Find where the given text appears and provide that cell's center as [x, y] coordinate. 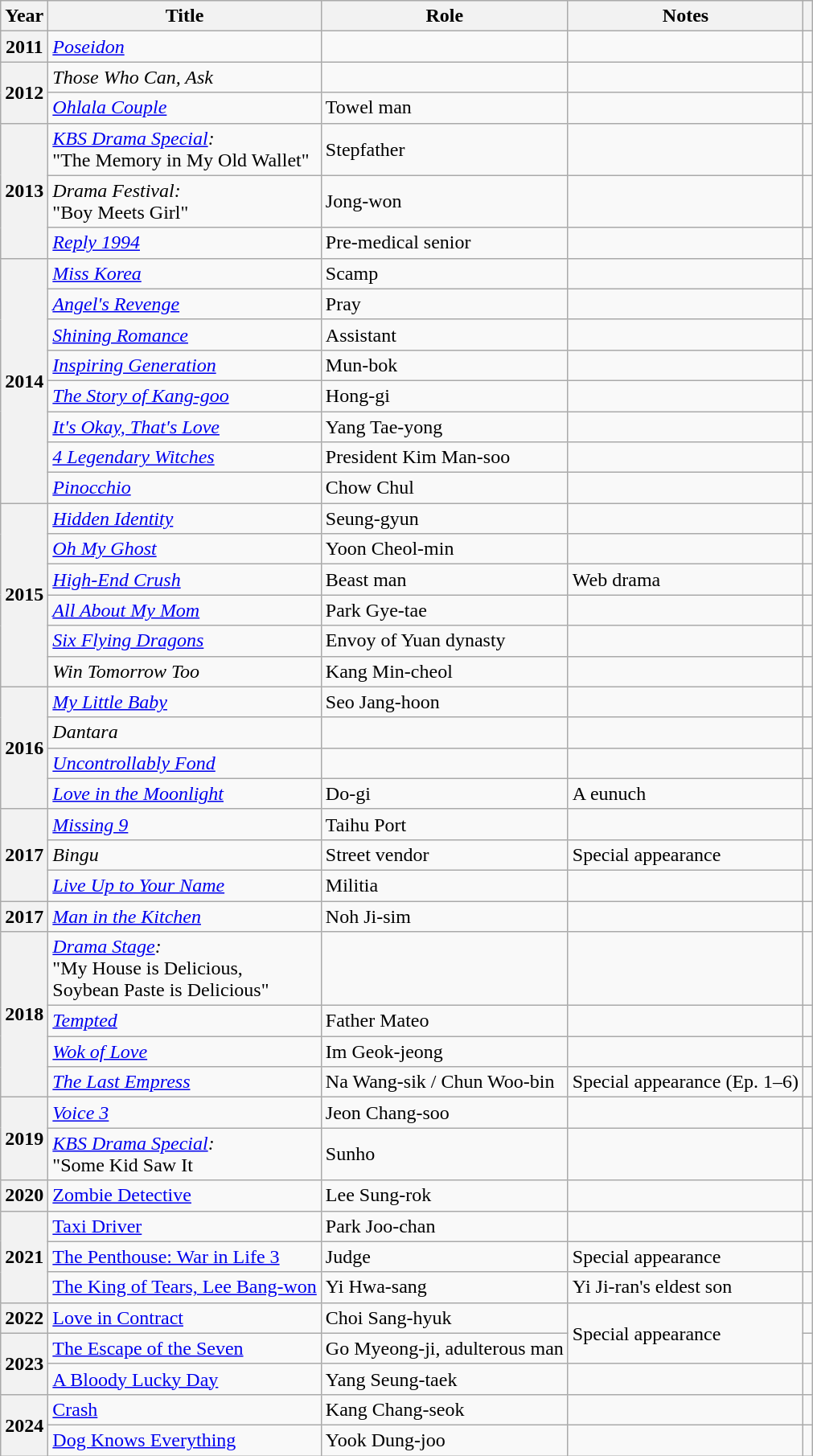
Towel man [444, 108]
Zombie Detective [185, 1196]
2022 [24, 1318]
Voice 3 [185, 1113]
Those Who Can, Ask [185, 77]
Special appearance (Ep. 1–6) [685, 1082]
Mun-bok [444, 365]
Noh Ji-sim [444, 916]
Six Flying Dragons [185, 641]
2021 [24, 1257]
2014 [24, 380]
Pinocchio [185, 488]
Wok of Love [185, 1052]
Miss Korea [185, 273]
Taihu Port [444, 824]
Web drama [685, 580]
2011 [24, 47]
Title [185, 16]
Park Gye-tae [444, 610]
Yang Tae-yong [444, 427]
A eunuch [685, 794]
Tempted [185, 1021]
2016 [24, 748]
Role [444, 16]
Choi Sang-hyuk [444, 1318]
2019 [24, 1138]
Poseidon [185, 47]
Jeon Chang-soo [444, 1113]
Missing 9 [185, 824]
Pre-medical senior [444, 243]
Win Tomorrow Too [185, 671]
Kang Min-cheol [444, 671]
Dog Knows Everything [185, 1440]
Lee Sung-rok [444, 1196]
Kang Chang-seok [444, 1409]
President Kim Man-soo [444, 457]
Hong-gi [444, 396]
Street vendor [444, 855]
Man in the Kitchen [185, 916]
Envoy of Yuan dynasty [444, 641]
The Escape of the Seven [185, 1348]
Yang Seung-taek [444, 1379]
Yook Dung-joo [444, 1440]
Taxi Driver [185, 1226]
My Little Baby [185, 702]
Go Myeong-ji, adulterous man [444, 1348]
Militia [444, 885]
Live Up to Your Name [185, 885]
Im Geok-jeong [444, 1052]
Inspiring Generation [185, 365]
The Penthouse: War in Life 3 [185, 1257]
A Bloody Lucky Day [185, 1379]
It's Okay, That's Love [185, 427]
2012 [24, 92]
2018 [24, 1015]
Shining Romance [185, 334]
Drama Stage: "My House is Delicious,Soybean Paste is Delicious" [185, 969]
Drama Festival: "Boy Meets Girl" [185, 201]
The Last Empress [185, 1082]
Dantara [185, 732]
The King of Tears, Lee Bang-won [185, 1287]
All About My Mom [185, 610]
Notes [685, 16]
Love in Contract [185, 1318]
Oh My Ghost [185, 549]
Hidden Identity [185, 519]
Beast man [444, 580]
Crash [185, 1409]
Pray [444, 304]
2020 [24, 1196]
KBS Drama Special: "Some Kid Saw It [185, 1155]
Assistant [444, 334]
Yoon Cheol-min [444, 549]
Ohlala Couple [185, 108]
Do-gi [444, 794]
Seung-gyun [444, 519]
Na Wang-sik / Chun Woo-bin [444, 1082]
Angel's Revenge [185, 304]
Yi Ji-ran's eldest son [685, 1287]
2015 [24, 595]
2023 [24, 1364]
The Story of Kang-goo [185, 396]
Father Mateo [444, 1021]
Year [24, 16]
Stepfather [444, 150]
Park Joo-chan [444, 1226]
Chow Chul [444, 488]
Sunho [444, 1155]
Judge [444, 1257]
Yi Hwa-sang [444, 1287]
Seo Jang-hoon [444, 702]
Love in the Moonlight [185, 794]
KBS Drama Special: "The Memory in My Old Wallet" [185, 150]
Scamp [444, 273]
Jong-won [444, 201]
4 Legendary Witches [185, 457]
2013 [24, 191]
High-End Crush [185, 580]
Bingu [185, 855]
Uncontrollably Fond [185, 763]
Reply 1994 [185, 243]
2024 [24, 1425]
